Detect which cell encompasses the target text, then output its (x, y) center coordinate. 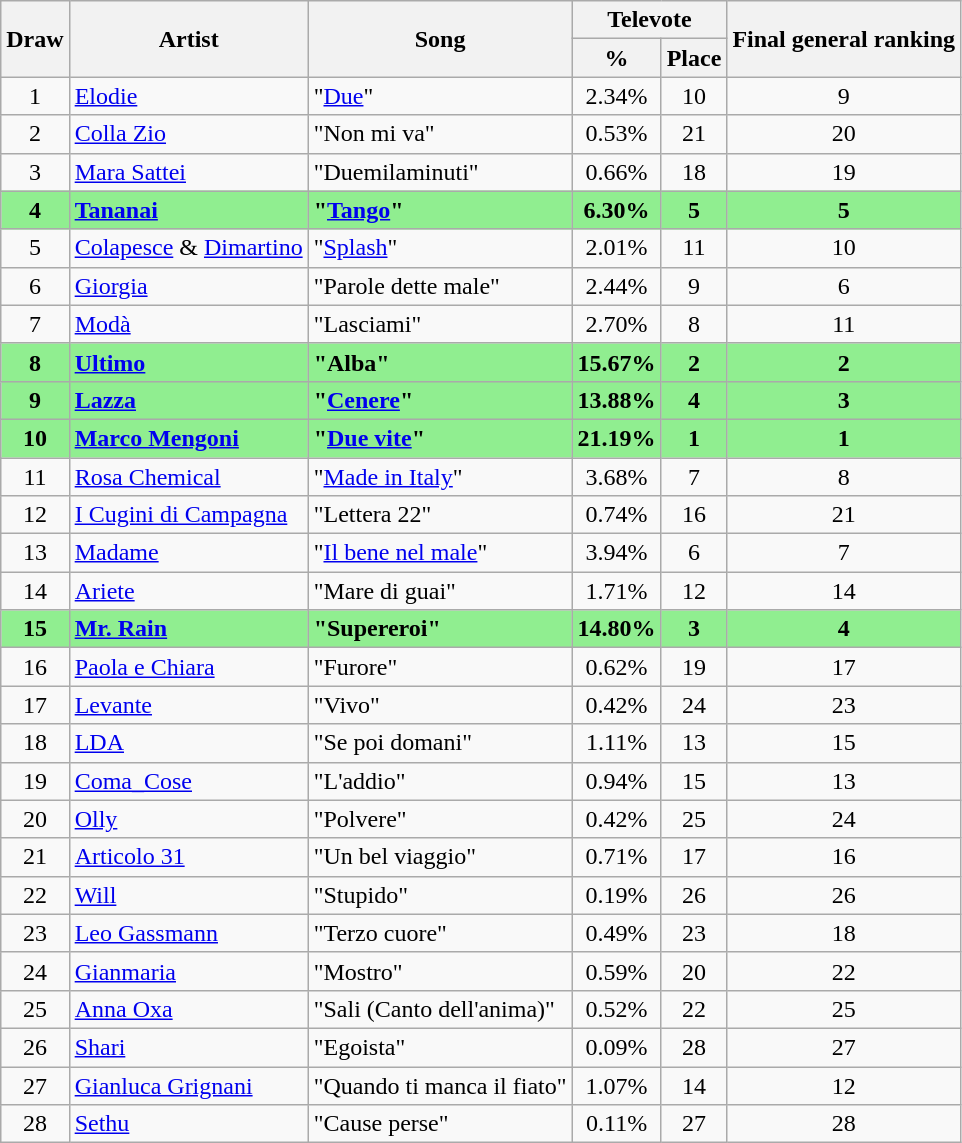
Lazza (188, 400)
Mara Sattei (188, 172)
Olly (188, 819)
Televote (650, 20)
0.11% (616, 1124)
"L'addio" (440, 781)
"Made in Italy" (440, 477)
Levante (188, 705)
"Stupido" (440, 895)
Madame (188, 553)
"Quando ti manca il fiato" (440, 1085)
14.80% (616, 629)
1.07% (616, 1085)
13.88% (616, 400)
Gianluca Grignani (188, 1085)
0.62% (616, 667)
"Vivo" (440, 705)
0.19% (616, 895)
I Cugini di Campagna (188, 515)
1.11% (616, 743)
"Mare di guai" (440, 591)
"Mostro" (440, 971)
"Il bene nel male" (440, 553)
21.19% (616, 438)
6.30% (616, 210)
LDA (188, 743)
"Lettera 22" (440, 515)
Marco Mengoni (188, 438)
"Due" (440, 96)
"Polvere" (440, 819)
"Supereroi" (440, 629)
0.59% (616, 971)
0.53% (616, 134)
Artist (188, 39)
Elodie (188, 96)
Ariete (188, 591)
0.74% (616, 515)
0.66% (616, 172)
"Due vite" (440, 438)
"Duemilaminuti" (440, 172)
"Alba" (440, 362)
2.44% (616, 286)
Articolo 31 (188, 857)
Final general ranking (844, 39)
"Un bel viaggio" (440, 857)
Leo Gassmann (188, 933)
2.34% (616, 96)
"Furore" (440, 667)
"Parole dette male" (440, 286)
Shari (188, 1047)
Coma_Cose (188, 781)
0.52% (616, 1009)
0.49% (616, 933)
"Se poi domani" (440, 743)
3.68% (616, 477)
"Sali (Canto dell'anima)" (440, 1009)
"Cause perse" (440, 1124)
"Egoista" (440, 1047)
0.94% (616, 781)
2.70% (616, 324)
Tananai (188, 210)
1.71% (616, 591)
Will (188, 895)
"Non mi va" (440, 134)
Colla Zio (188, 134)
"Splash" (440, 248)
15.67% (616, 362)
Place (694, 58)
Anna Oxa (188, 1009)
Gianmaria (188, 971)
Rosa Chemical (188, 477)
Mr. Rain (188, 629)
0.09% (616, 1047)
"Lasciami" (440, 324)
"Terzo cuore" (440, 933)
% (616, 58)
0.71% (616, 857)
"Tango" (440, 210)
Modà (188, 324)
Song (440, 39)
3.94% (616, 553)
Draw (35, 39)
Ultimo (188, 362)
2.01% (616, 248)
Giorgia (188, 286)
Sethu (188, 1124)
Paola e Chiara (188, 667)
"Cenere" (440, 400)
Colapesce & Dimartino (188, 248)
